Provide the [X, Y] coordinate of the cell's center where the given text is located.  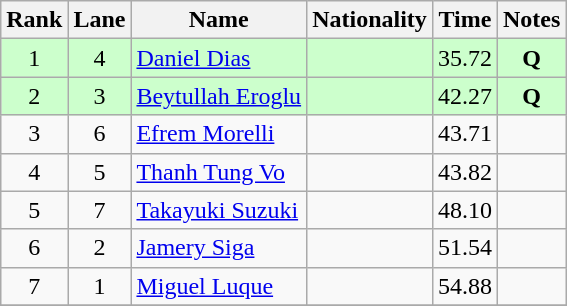
Miguel Luque [219, 286]
Notes [531, 20]
42.27 [464, 96]
Rank [34, 20]
Lane [100, 20]
Beytullah Eroglu [219, 96]
Time [464, 20]
43.71 [464, 134]
Efrem Morelli [219, 134]
51.54 [464, 248]
35.72 [464, 58]
Jamery Siga [219, 248]
Daniel Dias [219, 58]
54.88 [464, 286]
Thanh Tung Vo [219, 172]
48.10 [464, 210]
Takayuki Suzuki [219, 210]
43.82 [464, 172]
Nationality [370, 20]
Name [219, 20]
